Identify which cell holds the provided text, then report its [x, y] central coordinate. 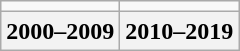
2000–2009 [60, 31]
2010–2019 [180, 31]
